For the text-containing cell, return its midpoint in (X, Y) coordinate format. 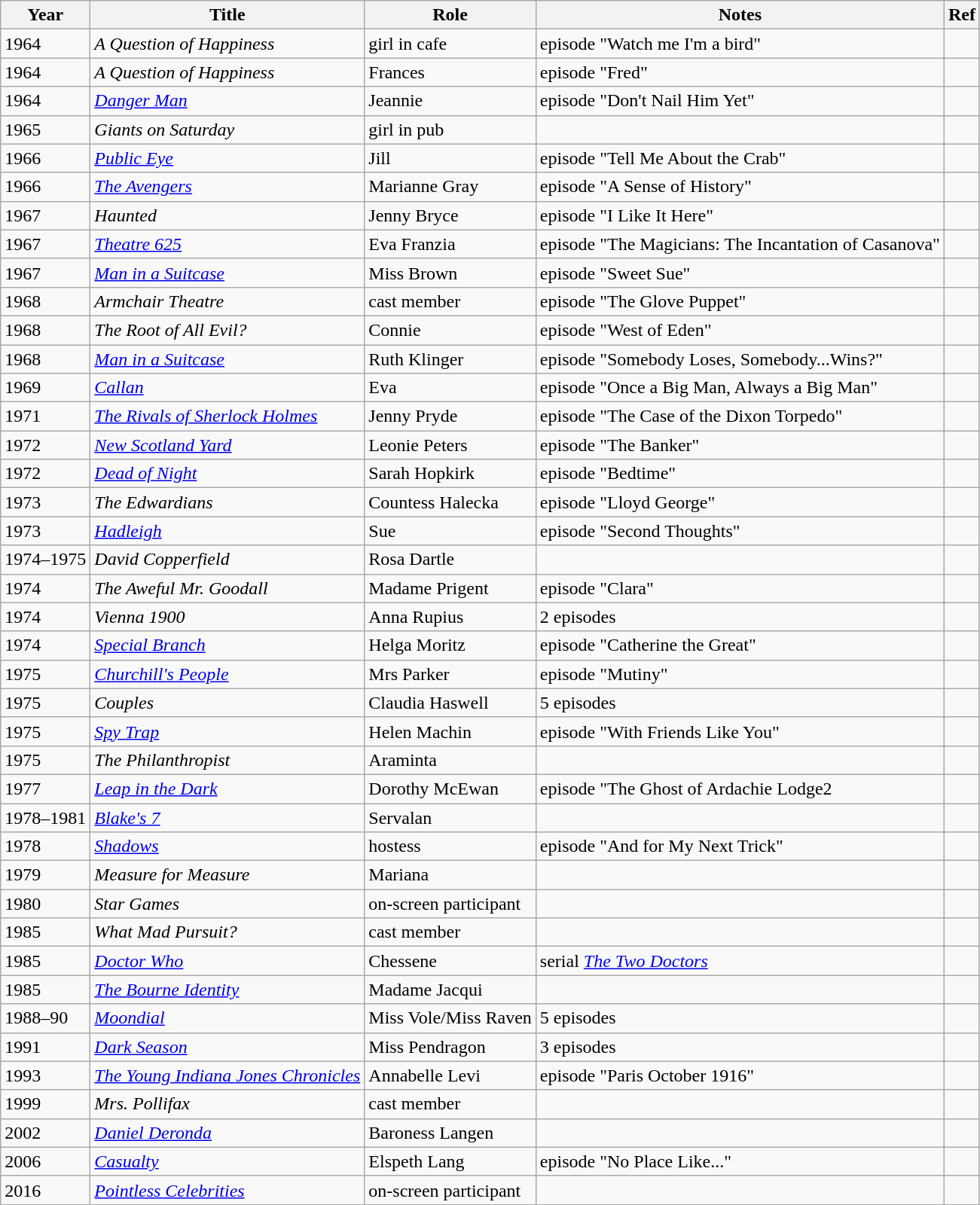
Vienna 1900 (227, 617)
episode "The Banker" (740, 445)
3 episodes (740, 1047)
Jill (450, 158)
The Avengers (227, 187)
Servalan (450, 817)
The Philanthropist (227, 760)
Chessene (450, 961)
1999 (45, 1104)
Sarah Hopkirk (450, 474)
1974–1975 (45, 560)
Shadows (227, 847)
episode "Catherine the Great" (740, 645)
Doctor Who (227, 961)
Araminta (450, 760)
1978–1981 (45, 817)
Jenny Bryce (450, 215)
girl in pub (450, 130)
Madame Prigent (450, 588)
episode "Sweet Sue" (740, 273)
Marianne Gray (450, 187)
Elspeth Lang (450, 1161)
1993 (45, 1075)
2002 (45, 1133)
Baroness Langen (450, 1133)
The Rivals of Sherlock Holmes (227, 416)
episode "The Ghost of Ardachie Lodge2 (740, 789)
episode "Mutiny" (740, 674)
episode "Once a Big Man, Always a Big Man" (740, 388)
Mariana (450, 875)
Eva Franzia (450, 244)
1980 (45, 904)
Ref (961, 15)
girl in cafe (450, 44)
Anna Rupius (450, 617)
2006 (45, 1161)
Star Games (227, 904)
Measure for Measure (227, 875)
Leonie Peters (450, 445)
Helga Moritz (450, 645)
Madame Jacqui (450, 990)
2 episodes (740, 617)
episode "Don't Nail Him Yet" (740, 101)
The Root of All Evil? (227, 330)
Frances (450, 72)
episode "A Sense of History" (740, 187)
The Young Indiana Jones Chronicles (227, 1075)
Theatre 625 (227, 244)
1988–90 (45, 1018)
Leap in the Dark (227, 789)
episode "Clara" (740, 588)
Public Eye (227, 158)
episode "Bedtime" (740, 474)
Dorothy McEwan (450, 789)
David Copperfield (227, 560)
episode "Lloyd George" (740, 502)
serial The Two Doctors (740, 961)
hostess (450, 847)
Dead of Night (227, 474)
Armchair Theatre (227, 301)
Couples (227, 703)
Mrs Parker (450, 674)
episode "The Case of the Dixon Torpedo" (740, 416)
Danger Man (227, 101)
The Aweful Mr. Goodall (227, 588)
episode "Paris October 1916" (740, 1075)
Annabelle Levi (450, 1075)
episode "Watch me I'm a bird" (740, 44)
Miss Brown (450, 273)
Spy Trap (227, 731)
Churchill's People (227, 674)
1969 (45, 388)
1971 (45, 416)
What Mad Pursuit? (227, 932)
1965 (45, 130)
Blake's 7 (227, 817)
Jeannie (450, 101)
The Edwardians (227, 502)
episode "The Magicians: The Incantation of Casanova" (740, 244)
episode "Second Thoughts" (740, 531)
Mrs. Pollifax (227, 1104)
Countess Halecka (450, 502)
episode "The Glove Puppet" (740, 301)
1979 (45, 875)
Miss Pendragon (450, 1047)
Title (227, 15)
episode "Fred" (740, 72)
Callan (227, 388)
Sue (450, 531)
Ruth Klinger (450, 359)
Daniel Deronda (227, 1133)
1977 (45, 789)
The Bourne Identity (227, 990)
Haunted (227, 215)
Dark Season (227, 1047)
Notes (740, 15)
Eva (450, 388)
Moondial (227, 1018)
episode "Tell Me About the Crab" (740, 158)
Hadleigh (227, 531)
episode "With Friends Like You" (740, 731)
episode "And for My Next Trick" (740, 847)
Special Branch (227, 645)
New Scotland Yard (227, 445)
2016 (45, 1190)
1991 (45, 1047)
Casualty (227, 1161)
Miss Vole/Miss Raven (450, 1018)
Year (45, 15)
Jenny Pryde (450, 416)
Rosa Dartle (450, 560)
Pointless Celebrities (227, 1190)
episode "I Like It Here" (740, 215)
Helen Machin (450, 731)
Connie (450, 330)
episode "No Place Like..." (740, 1161)
episode "Somebody Loses, Somebody...Wins?" (740, 359)
Giants on Saturday (227, 130)
episode "West of Eden" (740, 330)
1978 (45, 847)
Claudia Haswell (450, 703)
Role (450, 15)
